Search for the cell housing the specified text and yield its [X, Y] center coordinate. 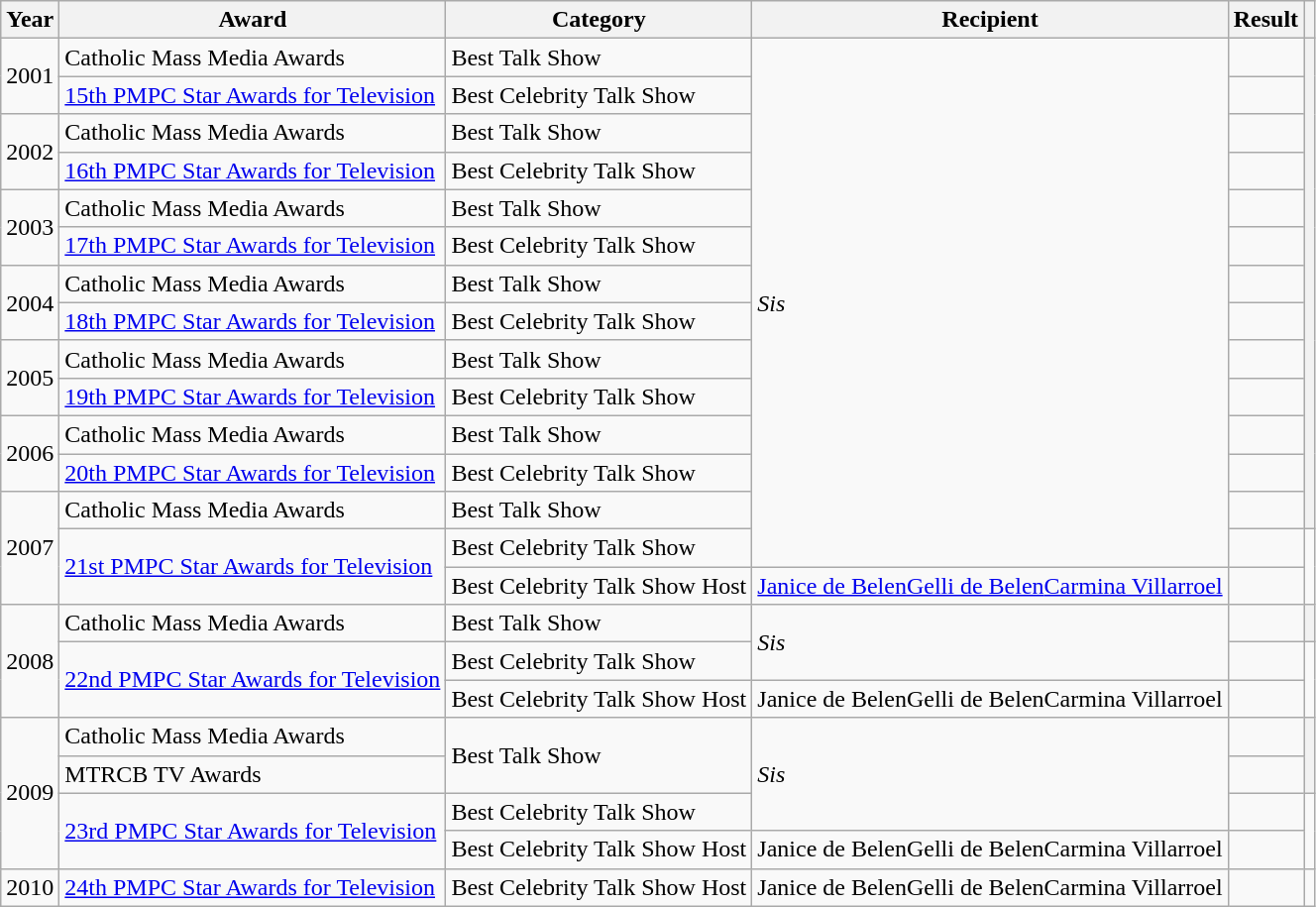
2006 [30, 453]
Result [1265, 20]
21st PMPC Star Awards for Television [253, 567]
22nd PMPC Star Awards for Television [253, 680]
2001 [30, 76]
2002 [30, 152]
2007 [30, 548]
2005 [30, 378]
Recipient [990, 20]
17th PMPC Star Awards for Television [253, 246]
Year [30, 20]
MTRCB TV Awards [253, 774]
2010 [30, 887]
18th PMPC Star Awards for Television [253, 321]
Award [253, 20]
2009 [30, 793]
15th PMPC Star Awards for Television [253, 95]
2008 [30, 661]
2004 [30, 302]
19th PMPC Star Awards for Television [253, 397]
24th PMPC Star Awards for Television [253, 887]
20th PMPC Star Awards for Television [253, 473]
Category [599, 20]
2003 [30, 227]
16th PMPC Star Awards for Television [253, 170]
23rd PMPC Star Awards for Television [253, 831]
